Locate the cell with the specified text and output its (X, Y) center coordinate. 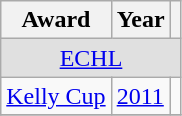
Award (56, 20)
ECHL (91, 58)
Year (140, 20)
Kelly Cup (56, 96)
2011 (140, 96)
